Capture the cell that displays the provided text and extract its (X, Y) central coordinate. 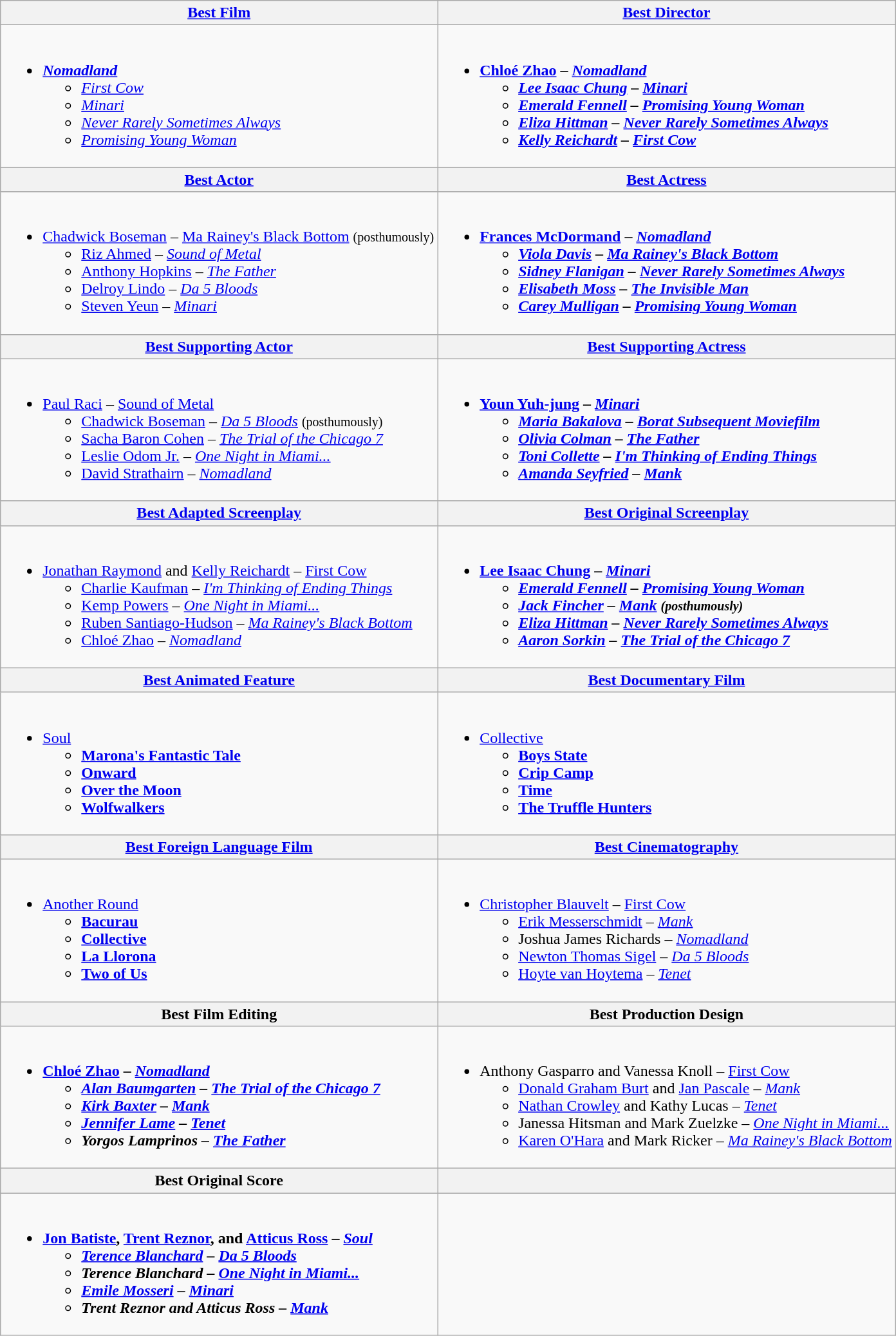
Christopher Blauvelt – First CowErik Messerschmidt – MankJoshua James Richards – NomadlandNewton Thomas Sigel – Da 5 BloodsHoyte van Hoytema – Tenet (667, 930)
Best Film Editing (219, 1014)
Best Animated Feature (219, 680)
CollectiveBoys StateCrip CampTimeThe Truffle Hunters (667, 764)
Best Actress (667, 180)
Best Production Design (667, 1014)
Best Documentary Film (667, 680)
SoulMarona's Fantastic TaleOnwardOver the MoonWolfwalkers (219, 764)
Best Adapted Screenplay (219, 513)
Best Cinematography (667, 847)
Best Director (667, 13)
Best Original Screenplay (667, 513)
Another RoundBacurauCollectiveLa LloronaTwo of Us (219, 930)
Best Supporting Actress (667, 346)
Best Actor (219, 180)
Best Original Score (219, 1181)
Best Film (219, 13)
NomadlandFirst CowMinariNever Rarely Sometimes AlwaysPromising Young Woman (219, 97)
Chloé Zhao – NomadlandAlan Baumgarten – The Trial of the Chicago 7Kirk Baxter – MankJennifer Lame – TenetYorgos Lamprinos – The Father (219, 1097)
Best Supporting Actor (219, 346)
Best Foreign Language Film (219, 847)
